Provide the (X, Y) coordinate of the cell's center where the given text is located.  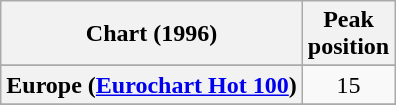
Peakposition (348, 34)
Europe (Eurochart Hot 100) (152, 85)
15 (348, 85)
Chart (1996) (152, 34)
